Return (X, Y) of the center of cell containing provided text 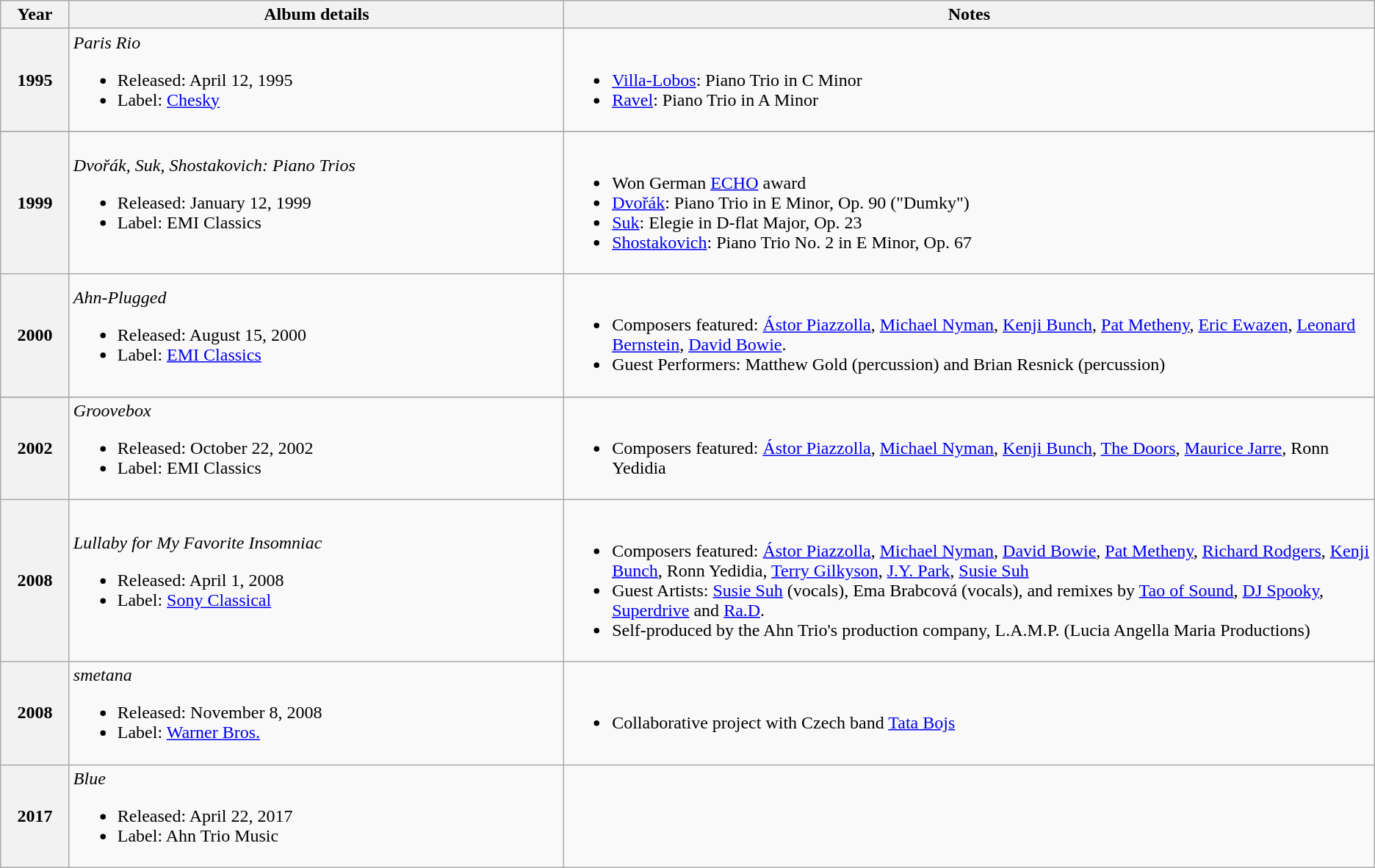
Notes (970, 15)
Lullaby for My Favorite InsomniacReleased: April 1, 2008Label: Sony Classical (316, 580)
2000 (35, 335)
Villa-Lobos: Piano Trio in C MinorRavel: Piano Trio in A Minor (970, 80)
BlueReleased: April 22, 2017Label: Ahn Trio Music (316, 816)
Composers featured: Ástor Piazzolla, Michael Nyman, Kenji Bunch, The Doors, Maurice Jarre, Ronn Yedidia (970, 448)
1999 (35, 203)
Paris RioReleased: April 12, 1995Label: Chesky (316, 80)
Ahn-PluggedReleased: August 15, 2000Label: EMI Classics (316, 335)
Collaborative project with Czech band Tata Bojs (970, 713)
GrooveboxReleased: October 22, 2002Label: EMI Classics (316, 448)
2002 (35, 448)
1995 (35, 80)
Album details (316, 15)
Year (35, 15)
2017 (35, 816)
smetanaReleased: November 8, 2008Label: Warner Bros. (316, 713)
Dvořák, Suk, Shostakovich: Piano TriosReleased: January 12, 1999Label: EMI Classics (316, 203)
